Output the (X, Y) coordinate of the center of the cell containing the given text.  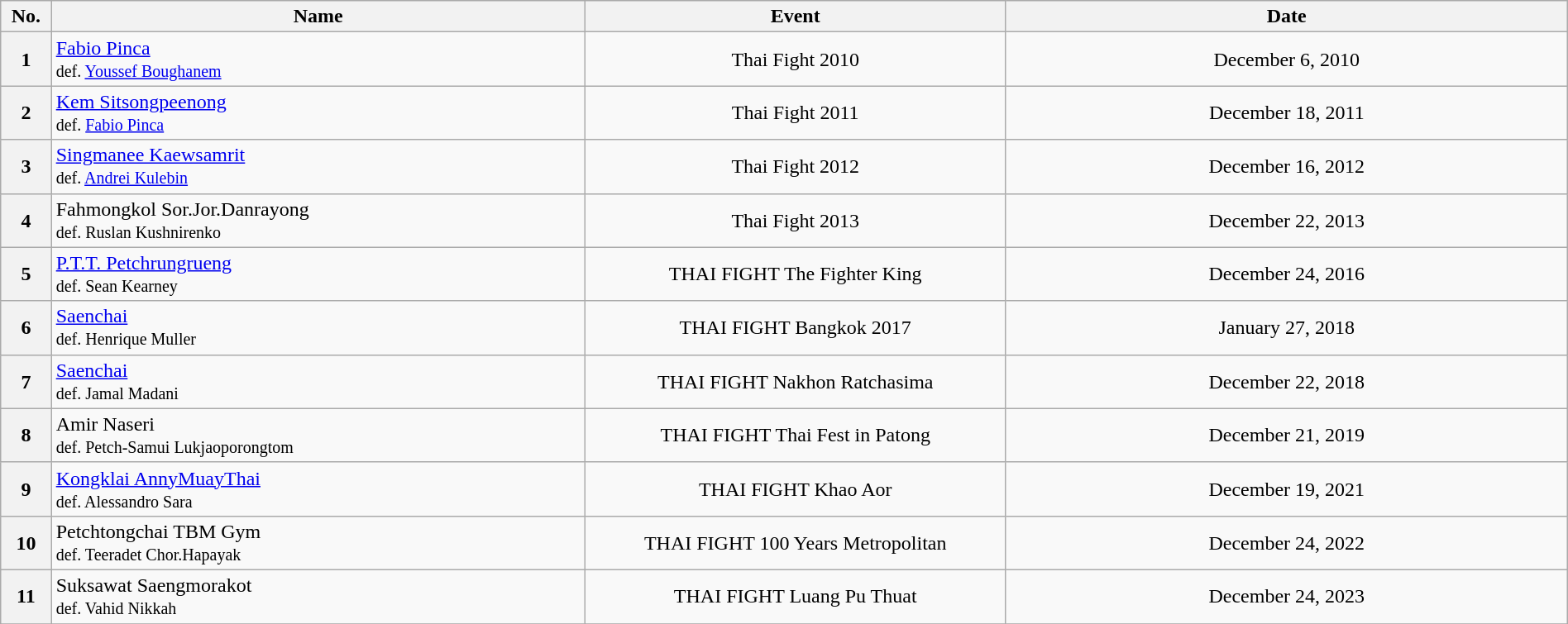
6 (26, 327)
December 24, 2023 (1287, 597)
December 24, 2022 (1287, 542)
December 19, 2021 (1287, 489)
4 (26, 220)
December 21, 2019 (1287, 435)
THAI FIGHT Luang Pu Thuat (796, 597)
Fahmongkol Sor.Jor.Danrayong def. Ruslan Kushnirenko (318, 220)
THAI FIGHT Bangkok 2017 (796, 327)
December 6, 2010 (1287, 60)
1 (26, 60)
Event (796, 17)
January 27, 2018 (1287, 327)
THAI FIGHT 100 Years Metropolitan (796, 542)
THAI FIGHT Khao Aor (796, 489)
3 (26, 167)
9 (26, 489)
Thai Fight 2011 (796, 112)
THAI FIGHT Nakhon Ratchasima (796, 382)
THAI FIGHT Thai Fest in Patong (796, 435)
11 (26, 597)
8 (26, 435)
Kongklai AnnyMuayThai def. Alessandro Sara (318, 489)
Saenchai def. Henrique Muller (318, 327)
Thai Fight 2012 (796, 167)
10 (26, 542)
Kem Sitsongpeenong def. Fabio Pinca (318, 112)
December 16, 2012 (1287, 167)
Singmanee Kaewsamrit def. Andrei Kulebin (318, 167)
December 18, 2011 (1287, 112)
Amir Naseri def. Petch-Samui Lukjaoporongtom (318, 435)
5 (26, 274)
Fabio Pinca def. Youssef Boughanem (318, 60)
Saenchai def. Jamal Madani (318, 382)
Date (1287, 17)
Thai Fight 2013 (796, 220)
THAI FIGHT The Fighter King (796, 274)
December 22, 2013 (1287, 220)
P.T.T. Petchrungrueng def. Sean Kearney (318, 274)
Thai Fight 2010 (796, 60)
December 24, 2016 (1287, 274)
Petchtongchai TBM Gym def. Teeradet Chor.Hapayak (318, 542)
2 (26, 112)
No. (26, 17)
Suksawat Saengmorakot def. Vahid Nikkah (318, 597)
Name (318, 17)
December 22, 2018 (1287, 382)
7 (26, 382)
